Identify which cell holds the provided text, then report its [x, y] central coordinate. 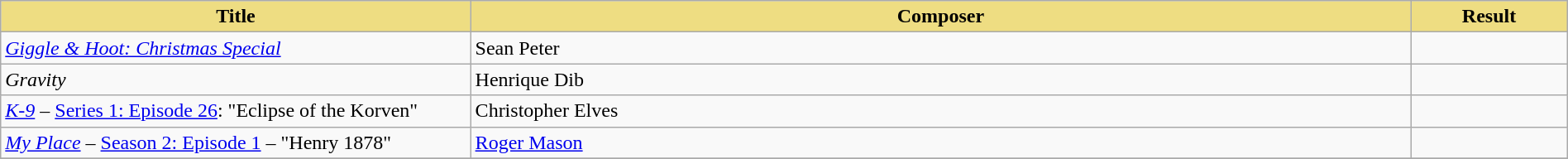
My Place – Season 2: Episode 1 – "Henry 1878" [236, 142]
Roger Mason [941, 142]
K-9 – Series 1: Episode 26: "Eclipse of the Korven" [236, 111]
Result [1489, 17]
Title [236, 17]
Sean Peter [941, 48]
Henrique Dib [941, 79]
Christopher Elves [941, 111]
Gravity [236, 79]
Composer [941, 17]
Giggle & Hoot: Christmas Special [236, 48]
